Determine the [X, Y] coordinate at the center of the cell enclosing the given text.  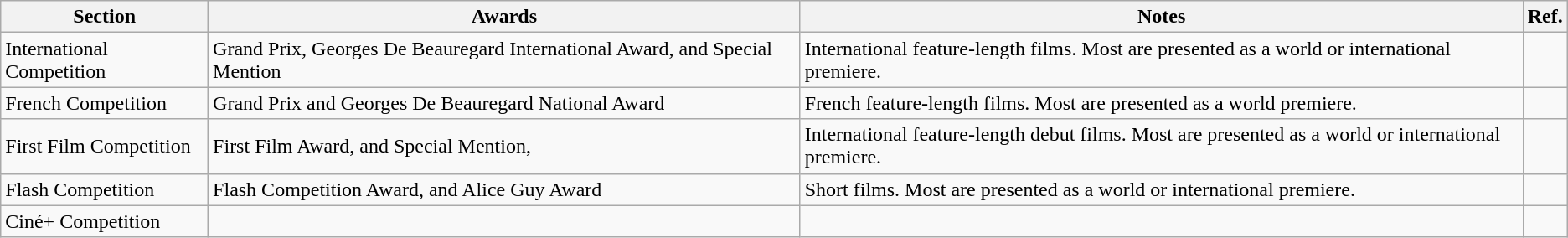
International feature-length films. Most are presented as a world or international premiere. [1161, 60]
Ciné+ Competition [105, 221]
French Competition [105, 103]
Short films. Most are presented as a world or international premiere. [1161, 189]
Grand Prix and Georges De Beauregard National Award [504, 103]
Ref. [1545, 17]
Awards [504, 17]
French feature-length films. Most are presented as a world premiere. [1161, 103]
International Competition [105, 60]
Grand Prix, Georges De Beauregard International Award, and Special Mention [504, 60]
Notes [1161, 17]
Section [105, 17]
Flash Competition Award, and Alice Guy Award [504, 189]
Flash Competition [105, 189]
First Film Competition [105, 146]
First Film Award, and Special Mention, [504, 146]
International feature-length debut films. Most are presented as a world or international premiere. [1161, 146]
